For the text-containing cell, return its midpoint in (x, y) coordinate format. 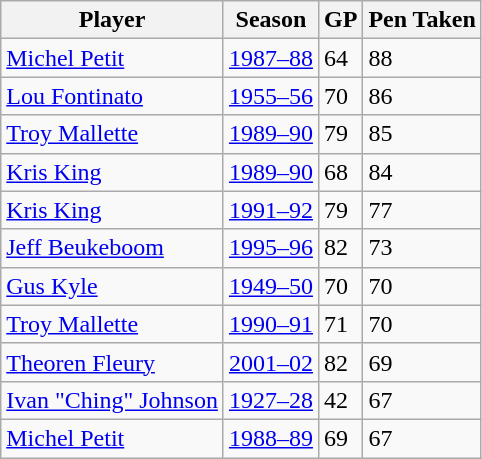
1949–50 (270, 286)
GP (340, 20)
Season (270, 20)
Player (112, 20)
1990–91 (270, 324)
88 (422, 58)
Jeff Beukeboom (112, 248)
Gus Kyle (112, 286)
1988–89 (270, 438)
85 (422, 134)
42 (340, 400)
Pen Taken (422, 20)
86 (422, 96)
73 (422, 248)
1991–92 (270, 210)
Ivan "Ching" Johnson (112, 400)
1955–56 (270, 96)
64 (340, 58)
71 (340, 324)
1987–88 (270, 58)
84 (422, 172)
1995–96 (270, 248)
Theoren Fleury (112, 362)
1927–28 (270, 400)
77 (422, 210)
68 (340, 172)
2001–02 (270, 362)
Lou Fontinato (112, 96)
